Determine the [x, y] coordinate at the center of the cell enclosing the given text.  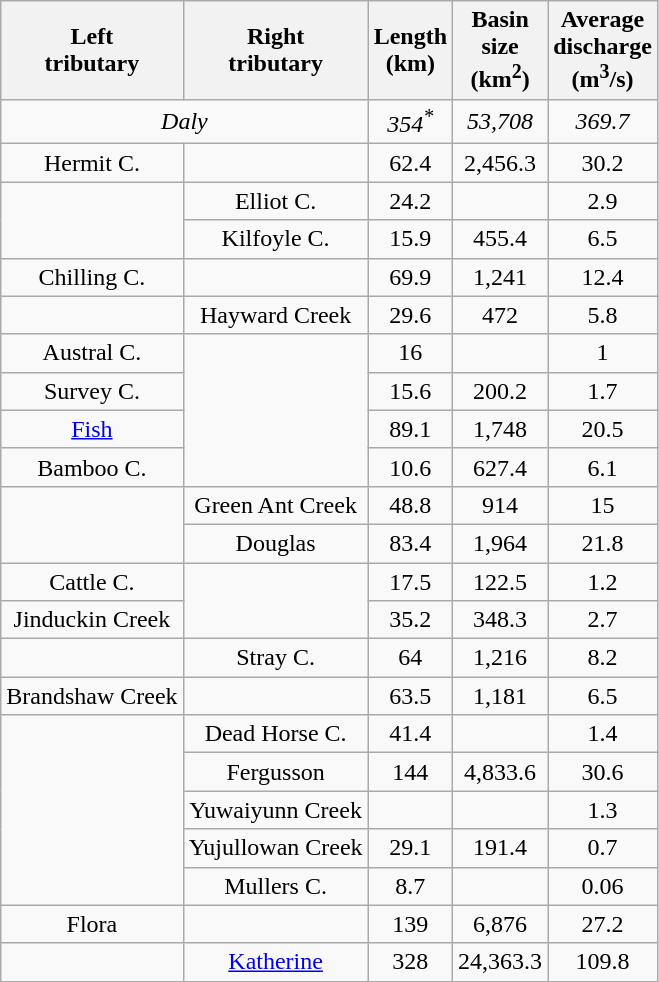
0.7 [603, 848]
Flora [92, 924]
41.4 [410, 734]
29.6 [410, 315]
17.5 [410, 582]
4,833.6 [500, 772]
1 [603, 353]
6.1 [603, 467]
Length(km) [410, 50]
16 [410, 353]
69.9 [410, 277]
30.2 [603, 163]
122.5 [500, 582]
Lefttributary [92, 50]
328 [410, 962]
Hayward Creek [276, 315]
Green Ant Creek [276, 505]
354* [410, 122]
30.6 [603, 772]
1,241 [500, 277]
Katherine [276, 962]
12.4 [603, 277]
64 [410, 658]
Survey C. [92, 391]
48.8 [410, 505]
Elliot C. [276, 201]
20.5 [603, 429]
472 [500, 315]
Dead Horse C. [276, 734]
191.4 [500, 848]
Hermit C. [92, 163]
Chilling C. [92, 277]
6,876 [500, 924]
200.2 [500, 391]
Stray C. [276, 658]
914 [500, 505]
29.1 [410, 848]
109.8 [603, 962]
8.7 [410, 886]
89.1 [410, 429]
1.2 [603, 582]
Mullers C. [276, 886]
1.3 [603, 810]
Yuwaiyunn Creek [276, 810]
Brandshaw Creek [92, 696]
10.6 [410, 467]
348.3 [500, 620]
5.8 [603, 315]
1,964 [500, 543]
83.4 [410, 543]
24.2 [410, 201]
1.4 [603, 734]
2.9 [603, 201]
Daly [184, 122]
Fish [92, 429]
8.2 [603, 658]
Averagedischarge(m3/s) [603, 50]
Douglas [276, 543]
Basinsize(km2) [500, 50]
62.4 [410, 163]
Yujullowan Creek [276, 848]
Jinduckin Creek [92, 620]
455.4 [500, 239]
27.2 [603, 924]
Righttributary [276, 50]
1,181 [500, 696]
Austral C. [92, 353]
Fergusson [276, 772]
2.7 [603, 620]
63.5 [410, 696]
53,708 [500, 122]
369.7 [603, 122]
139 [410, 924]
0.06 [603, 886]
24,363.3 [500, 962]
1,748 [500, 429]
627.4 [500, 467]
Cattle C. [92, 582]
15 [603, 505]
2,456.3 [500, 163]
1.7 [603, 391]
21.8 [603, 543]
35.2 [410, 620]
Kilfoyle C. [276, 239]
15.6 [410, 391]
Bamboo C. [92, 467]
15.9 [410, 239]
1,216 [500, 658]
144 [410, 772]
